Extract the [X, Y] coordinate from the center of the cell holding the provided text.  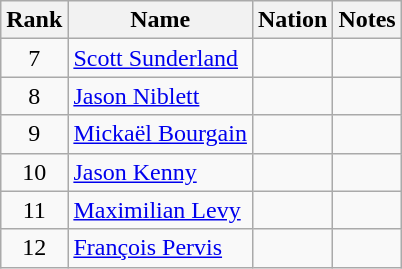
Scott Sunderland [160, 58]
Rank [34, 20]
Nation [292, 20]
11 [34, 210]
Jason Niblett [160, 96]
Name [160, 20]
8 [34, 96]
12 [34, 248]
10 [34, 172]
Maximilian Levy [160, 210]
Notes [367, 20]
Jason Kenny [160, 172]
Mickaël Bourgain [160, 134]
François Pervis [160, 248]
7 [34, 58]
9 [34, 134]
